From the cell containing the given text, extract its center point as [X, Y] coordinate. 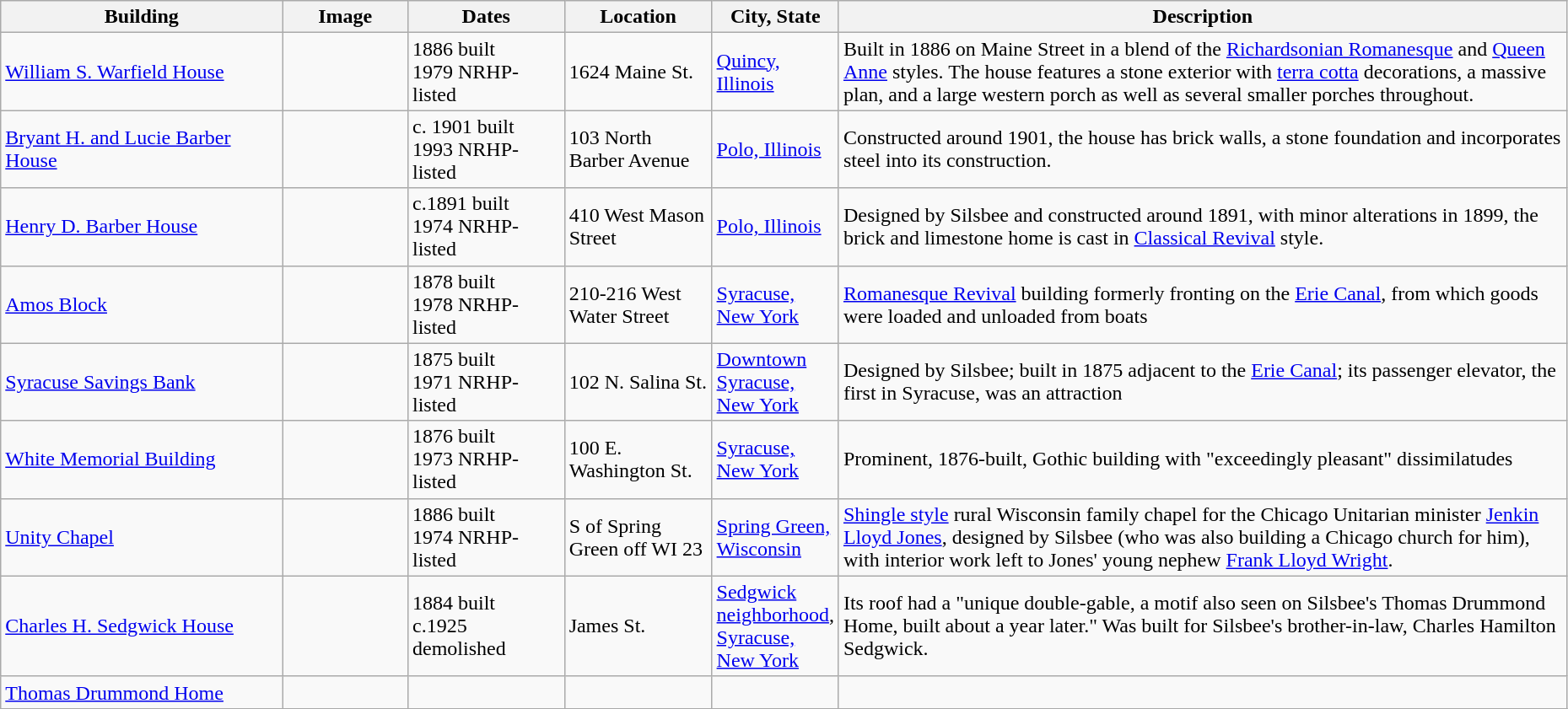
1624 Maine St. [638, 72]
c. 1901 built1993 NRHP-listed [486, 149]
1878 built1978 NRHP-listed [486, 304]
Syracuse Savings Bank [142, 382]
Designed by Silsbee; built in 1875 adjacent to the Erie Canal; its passenger elevator, the first in Syracuse, was an attraction [1203, 382]
James St. [638, 626]
Downtown Syracuse, New York [775, 382]
Amos Block [142, 304]
Bryant H. and Lucie Barber House [142, 149]
Unity Chapel [142, 537]
Prominent, 1876-built, Gothic building with "exceedingly pleasant" dissimilatudes [1203, 459]
S of Spring Green off WI 23 [638, 537]
Henry D. Barber House [142, 227]
Image [346, 17]
410 West Mason Street [638, 227]
1875 built1971 NRHP-listed [486, 382]
1886 built1974 NRHP-listed [486, 537]
Dates [486, 17]
William S. Warfield House [142, 72]
Spring Green, Wisconsin [775, 537]
210-216 West Water Street [638, 304]
Designed by Silsbee and constructed around 1891, with minor alterations in 1899, the brick and limestone home is cast in Classical Revival style. [1203, 227]
102 N. Salina St. [638, 382]
Description [1203, 17]
Romanesque Revival building formerly fronting on the Erie Canal, from which goods were loaded and unloaded from boats [1203, 304]
1876 built1973 NRHP-listed [486, 459]
100 E. Washington St. [638, 459]
White Memorial Building [142, 459]
Thomas Drummond Home [142, 692]
Sedgwick neighborhood, Syracuse, New York [775, 626]
City, State [775, 17]
1884 builtc.1925 demolished [486, 626]
Location [638, 17]
Constructed around 1901, the house has brick walls, a stone foundation and incorporates steel into its construction. [1203, 149]
Building [142, 17]
103 North Barber Avenue [638, 149]
c.1891 built1974 NRHP-listed [486, 227]
Charles H. Sedgwick House [142, 626]
1886 built1979 NRHP-listed [486, 72]
Quincy, Illinois [775, 72]
